Detect which cell encompasses the target text, then output its (x, y) center coordinate. 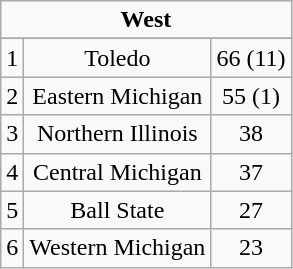
1 (12, 58)
27 (251, 210)
3 (12, 134)
West (146, 20)
38 (251, 134)
55 (1) (251, 96)
Northern Illinois (118, 134)
6 (12, 248)
Ball State (118, 210)
Eastern Michigan (118, 96)
Toledo (118, 58)
5 (12, 210)
4 (12, 172)
37 (251, 172)
66 (11) (251, 58)
Western Michigan (118, 248)
23 (251, 248)
2 (12, 96)
Central Michigan (118, 172)
